Extract the (X, Y) coordinate from the center of the cell holding the provided text.  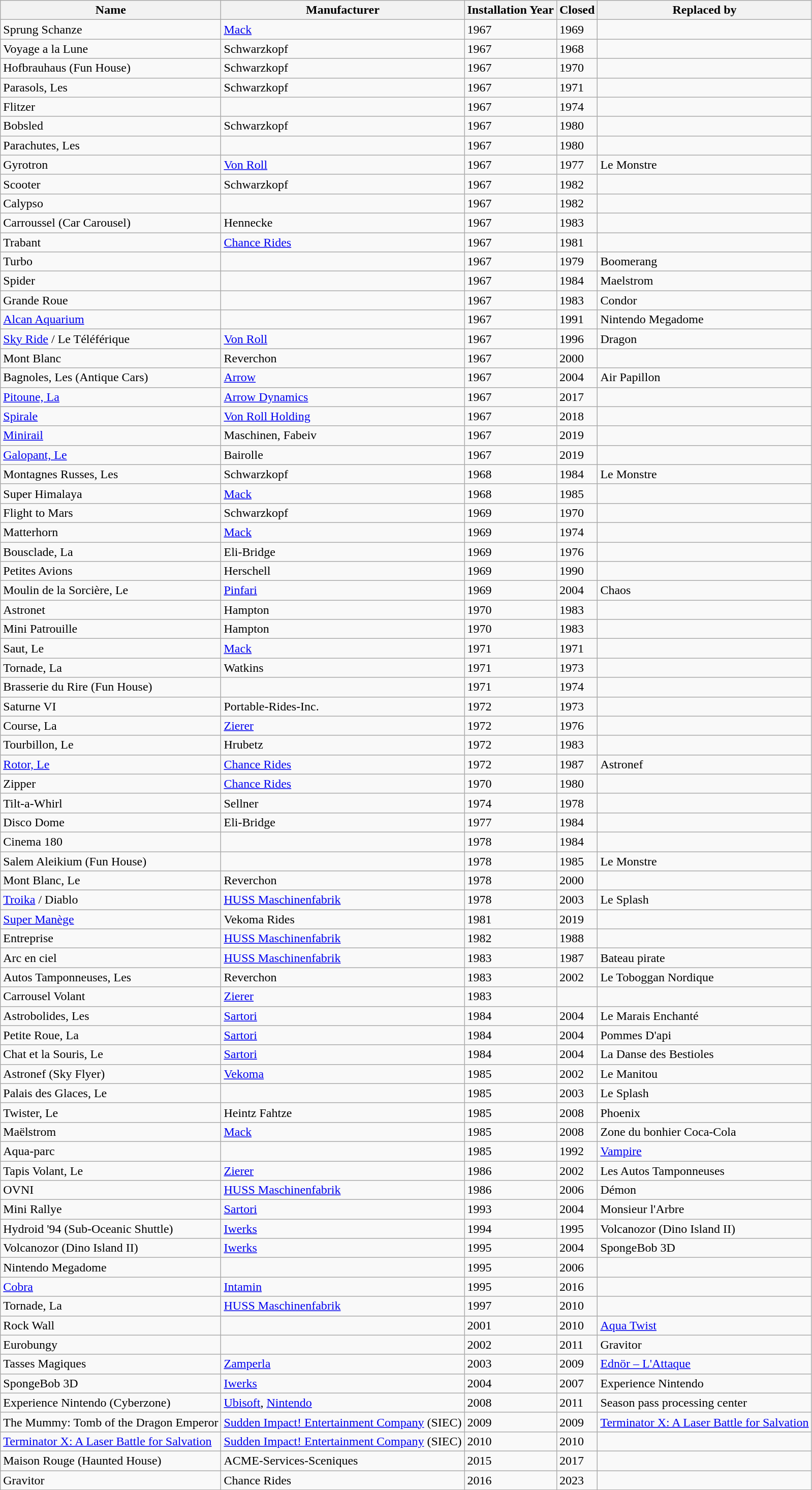
Rotor, Le (111, 764)
Chaos (704, 591)
Parasols, Les (111, 87)
Season pass processing center (704, 1403)
1979 (577, 262)
Course, La (111, 726)
Aqua Twist (704, 1325)
Cobra (111, 1287)
Chat et la Souris, Le (111, 1054)
Super Manège (111, 919)
Portable-Rides-Inc. (342, 706)
Dragon (704, 339)
Hennecke (342, 223)
Astronet (111, 610)
Pommes D'api (704, 1035)
Matterhorn (111, 532)
Démon (704, 1190)
Spirale (111, 416)
Sky Ride / Le Téléférique (111, 339)
Arrow (342, 378)
Monsieur l'Arbre (704, 1209)
Experience Nintendo (Cyberzone) (111, 1403)
1990 (577, 571)
Sprung Schanze (111, 29)
Salem Aleikium (Fun House) (111, 861)
Bobsled (111, 126)
2018 (577, 416)
Eurobungy (111, 1345)
Closed (577, 10)
1992 (577, 1151)
Bateau pirate (704, 958)
Maelstrom (704, 281)
Calypso (111, 203)
1997 (511, 1306)
Arrow Dynamics (342, 397)
The Mummy: Tomb of the Dragon Emperor (111, 1422)
Ubisoft, Nintendo (342, 1403)
Name (111, 10)
Carrousel Volant (111, 997)
Sellner (342, 803)
Palais des Glaces, Le (111, 1093)
Saturne VI (111, 706)
Von Roll Holding (342, 416)
Astronef (704, 764)
Hydroid '94 (Sub-Oceanic Shuttle) (111, 1229)
Zamperla (342, 1364)
Super Himalaya (111, 493)
Herschell (342, 571)
Vekoma Rides (342, 919)
Maschinen, Fabeiv (342, 436)
Aqua-parc (111, 1151)
Scooter (111, 184)
Grande Roue (111, 300)
Astronef (Sky Flyer) (111, 1074)
Tasses Magiques (111, 1364)
Twister, Le (111, 1112)
Parachutes, Les (111, 145)
1993 (511, 1209)
Bairolle (342, 455)
Boomerang (704, 262)
Montagnes Russes, Les (111, 474)
2015 (511, 1461)
Alcan Aquarium (111, 320)
Maëlstrom (111, 1132)
Watkins (342, 668)
Tilt-a-Whirl (111, 803)
OVNI (111, 1190)
1991 (577, 320)
Vampire (704, 1151)
Heintz Fahtze (342, 1112)
Flitzer (111, 107)
2001 (511, 1325)
Zipper (111, 784)
Tourbillon, Le (111, 745)
Le Toboggan Nordique (704, 977)
Manufacturer (342, 10)
1996 (577, 339)
Phoenix (704, 1112)
Petites Avions (111, 571)
Bagnoles, Les (Antique Cars) (111, 378)
Hrubetz (342, 745)
ACME-Services-Sceniques (342, 1461)
Ednör – L'Attaque (704, 1364)
Les Autos Tamponneuses (704, 1170)
Spider (111, 281)
Replaced by (704, 10)
Bousclade, La (111, 551)
1988 (577, 939)
Gyrotron (111, 165)
Mont Blanc, Le (111, 881)
Zone du bonhier Coca-Cola (704, 1132)
Voyage a la Lune (111, 49)
Mini Patrouille (111, 629)
Rock Wall (111, 1325)
Air Papillon (704, 378)
Tapis Volant, Le (111, 1170)
Maison Rouge (Haunted House) (111, 1461)
Entreprise (111, 939)
Intamin (342, 1287)
2007 (577, 1383)
Flight to Mars (111, 513)
Disco Dome (111, 822)
Brasserie du Rire (Fun House) (111, 687)
Troika / Diablo (111, 900)
Mont Blanc (111, 358)
Petite Roue, La (111, 1035)
Saut, Le (111, 648)
Vekoma (342, 1074)
Installation Year (511, 10)
Le Manitou (704, 1074)
Pitoune, La (111, 397)
Condor (704, 300)
Experience Nintendo (704, 1383)
Arc en ciel (111, 958)
Autos Tamponneuses, Les (111, 977)
Turbo (111, 262)
La Danse des Bestioles (704, 1054)
Pinfari (342, 591)
Carroussel (Car Carousel) (111, 223)
Mini Rallye (111, 1209)
Le Marais Enchanté (704, 1016)
1994 (511, 1229)
Galopant, Le (111, 455)
Cinema 180 (111, 842)
Minirail (111, 436)
Trabant (111, 242)
2023 (577, 1480)
Hofbrauhaus (Fun House) (111, 68)
Moulin de la Sorcière, Le (111, 591)
Astrobolides, Les (111, 1016)
